Return [x, y] of the center of cell containing provided text 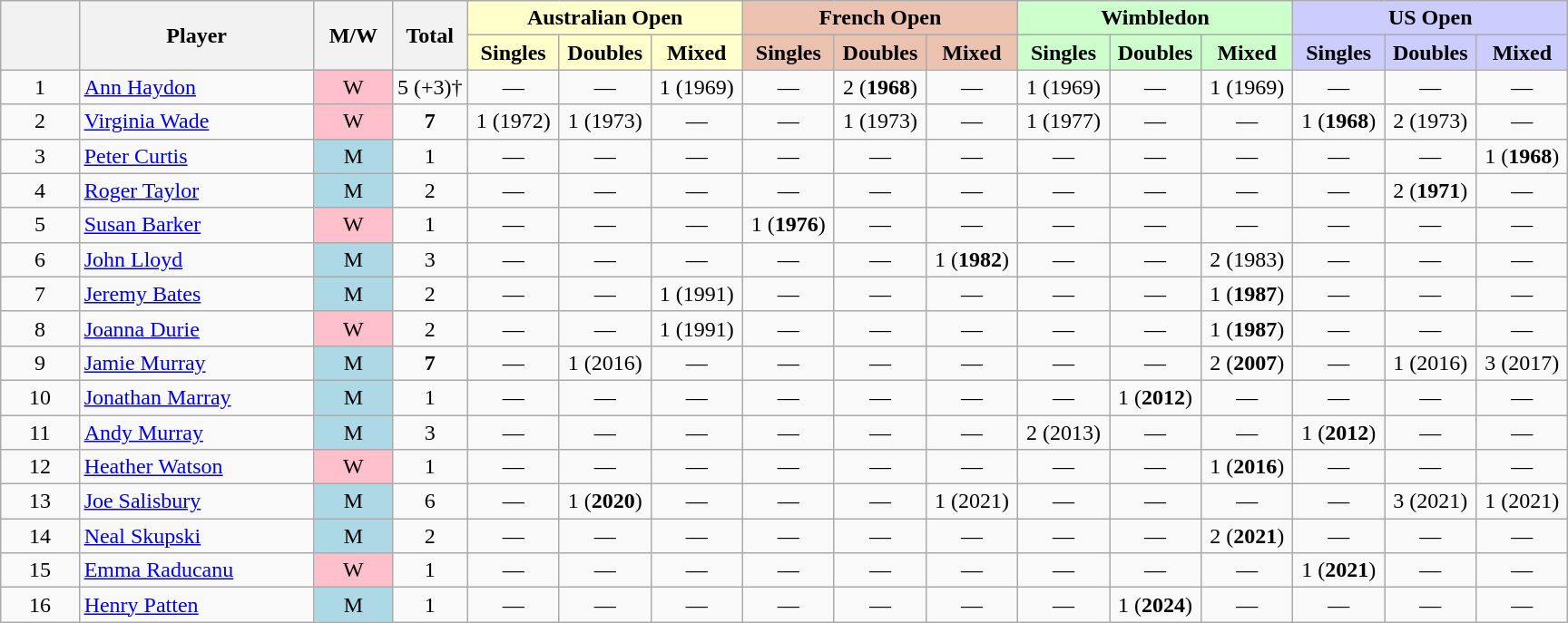
French Open [880, 18]
5 [40, 225]
Joe Salisbury [196, 501]
Total [430, 35]
Wimbledon [1154, 18]
1 (2020) [604, 501]
Roger Taylor [196, 190]
Jonathan Marray [196, 397]
10 [40, 397]
Andy Murray [196, 433]
15 [40, 570]
M/W [353, 35]
2 (1971) [1430, 190]
5 (+3)† [430, 87]
9 [40, 363]
2 (2021) [1247, 536]
13 [40, 501]
Player [196, 35]
Joanna Durie [196, 328]
Australian Open [604, 18]
Neal Skupski [196, 536]
Jamie Murray [196, 363]
Emma Raducanu [196, 570]
Virginia Wade [196, 122]
4 [40, 190]
US Open [1430, 18]
1 (1972) [514, 122]
11 [40, 433]
John Lloyd [196, 259]
8 [40, 328]
1 (2024) [1156, 605]
Henry Patten [196, 605]
Peter Curtis [196, 156]
Jeremy Bates [196, 294]
2 (1968) [880, 87]
Heather Watson [196, 467]
16 [40, 605]
2 (2007) [1247, 363]
12 [40, 467]
1 (1982) [971, 259]
1 (1977) [1063, 122]
2 (2013) [1063, 433]
3 (2017) [1523, 363]
2 (1973) [1430, 122]
Ann Haydon [196, 87]
2 (1983) [1247, 259]
14 [40, 536]
Susan Barker [196, 225]
3 (2021) [1430, 501]
1 (1976) [788, 225]
